Search for the cell housing the specified text and yield its [X, Y] center coordinate. 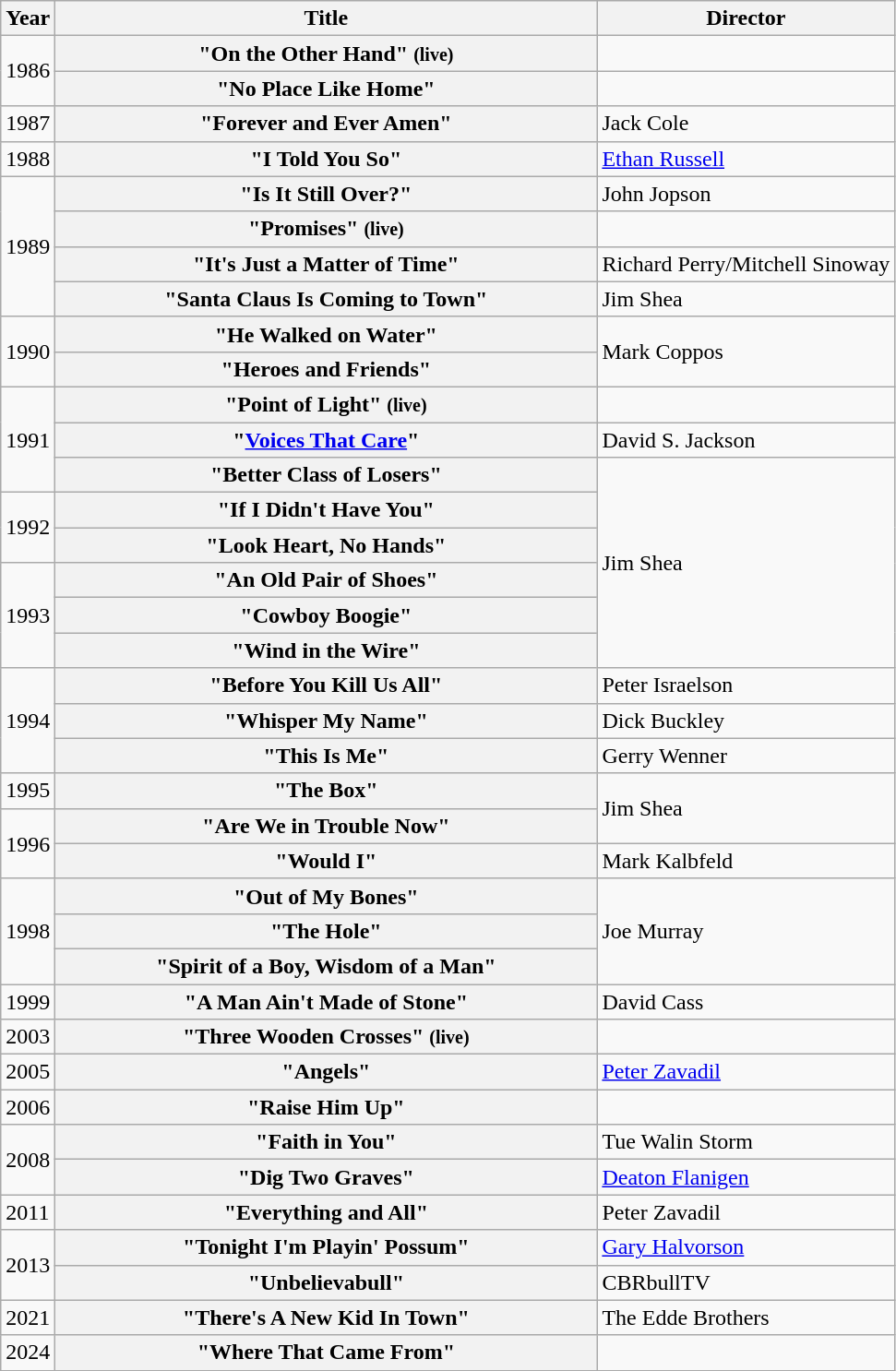
CBRbullTV [746, 1282]
"Forever and Ever Amen" [327, 124]
Year [28, 18]
Director [746, 18]
"Would I" [327, 861]
Peter Israelson [746, 685]
Tue Walin Storm [746, 1142]
"Promises" (live) [327, 229]
2006 [28, 1107]
"Raise Him Up" [327, 1107]
"I Told You So" [327, 159]
"Where That Came From" [327, 1353]
David S. Jackson [746, 440]
2005 [28, 1072]
"A Man Ain't Made of Stone" [327, 1001]
1994 [28, 721]
David Cass [746, 1001]
1999 [28, 1001]
Dick Buckley [746, 721]
"Before You Kill Us All" [327, 685]
1989 [28, 246]
Mark Kalbfeld [746, 861]
1991 [28, 439]
The Edde Brothers [746, 1317]
"No Place Like Home" [327, 89]
Deaton Flanigen [746, 1177]
Title [327, 18]
1990 [28, 352]
"Angels" [327, 1072]
"It's Just a Matter of Time" [327, 264]
"Santa Claus Is Coming to Town" [327, 299]
Mark Coppos [746, 352]
"The Hole" [327, 931]
"Are We in Trouble Now" [327, 826]
"On the Other Hand" (live) [327, 54]
"Cowboy Boogie" [327, 615]
Joe Murray [746, 931]
"Faith in You" [327, 1142]
Gary Halvorson [746, 1247]
1993 [28, 615]
"Unbelievabull" [327, 1282]
"Whisper My Name" [327, 721]
2021 [28, 1317]
"Tonight I'm Playin' Possum" [327, 1247]
"Heroes and Friends" [327, 369]
"Better Class of Losers" [327, 475]
"He Walked on Water" [327, 334]
"Point of Light" (live) [327, 404]
1992 [28, 528]
"Wind in the Wire" [327, 650]
2008 [28, 1160]
Gerry Wenner [746, 756]
John Jopson [746, 194]
"Look Heart, No Hands" [327, 545]
2003 [28, 1037]
"The Box" [327, 791]
"If I Didn't Have You" [327, 510]
2024 [28, 1353]
1988 [28, 159]
"Dig Two Graves" [327, 1177]
Ethan Russell [746, 159]
1995 [28, 791]
1986 [28, 71]
Richard Perry/Mitchell Sinoway [746, 264]
2011 [28, 1212]
"Everything and All" [327, 1212]
"Out of My Bones" [327, 896]
"This Is Me" [327, 756]
"Three Wooden Crosses" (live) [327, 1037]
"An Old Pair of Shoes" [327, 580]
"There's A New Kid In Town" [327, 1317]
2013 [28, 1265]
Jack Cole [746, 124]
1996 [28, 843]
"Voices That Care" [327, 440]
"Spirit of a Boy, Wisdom of a Man" [327, 966]
1998 [28, 931]
"Is It Still Over?" [327, 194]
1987 [28, 124]
